Search for the cell housing the specified text and yield its (X, Y) center coordinate. 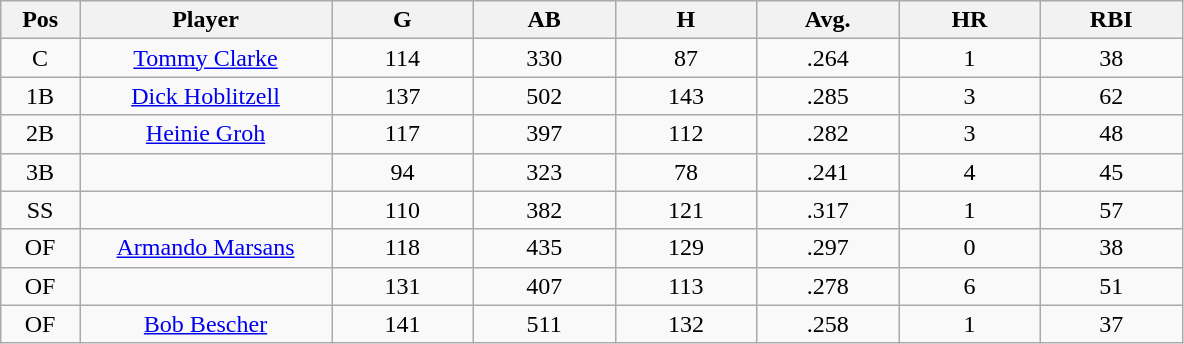
2B (40, 134)
114 (403, 58)
94 (403, 172)
HR (970, 20)
G (403, 20)
121 (686, 210)
323 (544, 172)
Pos (40, 20)
110 (403, 210)
RBI (1111, 20)
407 (544, 286)
SS (40, 210)
6 (970, 286)
Heinie Groh (206, 134)
.264 (828, 58)
Dick Hoblitzell (206, 96)
51 (1111, 286)
87 (686, 58)
117 (403, 134)
1B (40, 96)
Tommy Clarke (206, 58)
.282 (828, 134)
382 (544, 210)
Player (206, 20)
0 (970, 248)
129 (686, 248)
C (40, 58)
112 (686, 134)
131 (403, 286)
.241 (828, 172)
435 (544, 248)
37 (1111, 324)
45 (1111, 172)
397 (544, 134)
57 (1111, 210)
AB (544, 20)
118 (403, 248)
330 (544, 58)
Avg. (828, 20)
.258 (828, 324)
48 (1111, 134)
Armando Marsans (206, 248)
Bob Bescher (206, 324)
.317 (828, 210)
.278 (828, 286)
3B (40, 172)
141 (403, 324)
62 (1111, 96)
78 (686, 172)
137 (403, 96)
511 (544, 324)
.285 (828, 96)
113 (686, 286)
132 (686, 324)
.297 (828, 248)
502 (544, 96)
H (686, 20)
4 (970, 172)
143 (686, 96)
